Provide the (X, Y) coordinate of the cell's center where the given text is located.  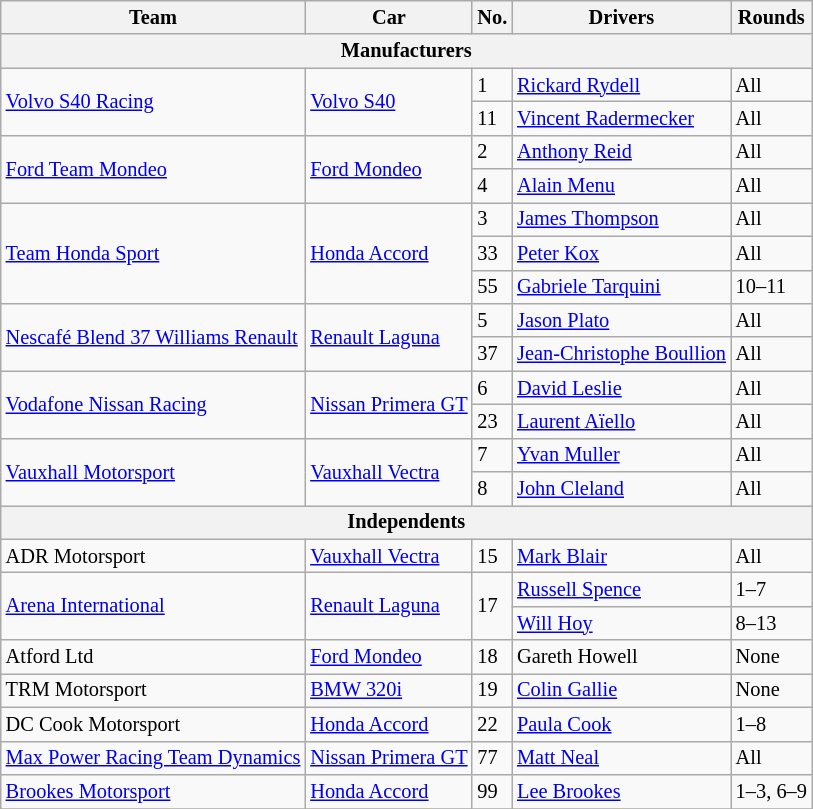
Volvo S40 Racing (154, 102)
Mark Blair (622, 556)
Atford Ltd (154, 657)
77 (492, 758)
1 (492, 85)
TRM Motorsport (154, 690)
Will Hoy (622, 623)
Rickard Rydell (622, 85)
Jason Plato (622, 320)
Lee Brookes (622, 791)
David Leslie (622, 388)
19 (492, 690)
Vincent Radermecker (622, 118)
8 (492, 489)
Rounds (772, 17)
Independents (406, 522)
1–3, 6–9 (772, 791)
37 (492, 354)
Matt Neal (622, 758)
55 (492, 287)
Gareth Howell (622, 657)
10–11 (772, 287)
Volvo S40 (388, 102)
No. (492, 17)
1–8 (772, 724)
Vauxhall Motorsport (154, 472)
99 (492, 791)
17 (492, 606)
22 (492, 724)
1–7 (772, 589)
2 (492, 152)
Gabriele Tarquini (622, 287)
6 (492, 388)
Drivers (622, 17)
Team (154, 17)
11 (492, 118)
BMW 320i (388, 690)
Colin Gallie (622, 690)
Anthony Reid (622, 152)
Russell Spence (622, 589)
Yvan Muller (622, 455)
Team Honda Sport (154, 252)
ADR Motorsport (154, 556)
Manufacturers (406, 51)
Peter Kox (622, 253)
3 (492, 219)
John Cleland (622, 489)
Arena International (154, 606)
Laurent Aïello (622, 421)
Brookes Motorsport (154, 791)
Paula Cook (622, 724)
8–13 (772, 623)
5 (492, 320)
Jean-Christophe Boullion (622, 354)
Car (388, 17)
DC Cook Motorsport (154, 724)
Vodafone Nissan Racing (154, 404)
Alain Menu (622, 186)
18 (492, 657)
15 (492, 556)
James Thompson (622, 219)
23 (492, 421)
Ford Team Mondeo (154, 168)
33 (492, 253)
Max Power Racing Team Dynamics (154, 758)
4 (492, 186)
7 (492, 455)
Nescafé Blend 37 Williams Renault (154, 336)
